Scan for the cell matching the given text and deliver its (x, y) coordinate at center. 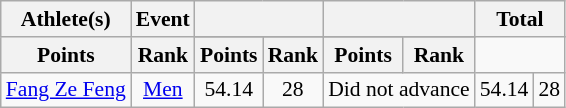
Men (163, 90)
Total (520, 19)
Fang Ze Feng (66, 90)
Athlete(s) (66, 19)
Event (163, 19)
Did not advance (399, 90)
